Search for the cell housing the specified text and yield its [x, y] center coordinate. 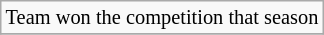
Team won the competition that season [162, 17]
